Detect which cell encompasses the target text, then output its (x, y) center coordinate. 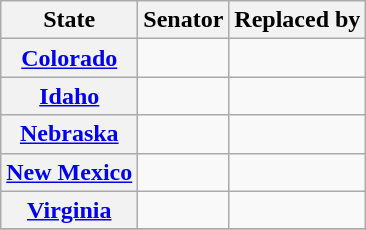
State (70, 20)
Senator (184, 20)
New Mexico (70, 172)
Idaho (70, 96)
Replaced by (298, 20)
Colorado (70, 58)
Virginia (70, 210)
Nebraska (70, 134)
